Provide the [x, y] coordinate of the cell's center where the given text is located.  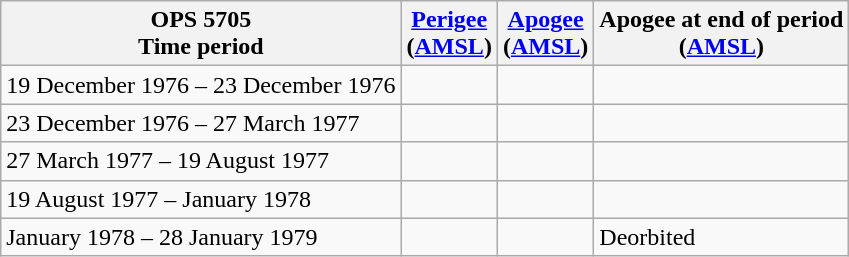
27 March 1977 – 19 August 1977 [201, 161]
OPS 5705Time period [201, 34]
23 December 1976 – 27 March 1977 [201, 123]
19 August 1977 – January 1978 [201, 199]
Apogee at end of period(AMSL) [722, 34]
January 1978 – 28 January 1979 [201, 237]
Deorbited [722, 237]
Perigee(AMSL) [449, 34]
Apogee(AMSL) [545, 34]
19 December 1976 – 23 December 1976 [201, 85]
